Return [X, Y] of the center of cell containing provided text 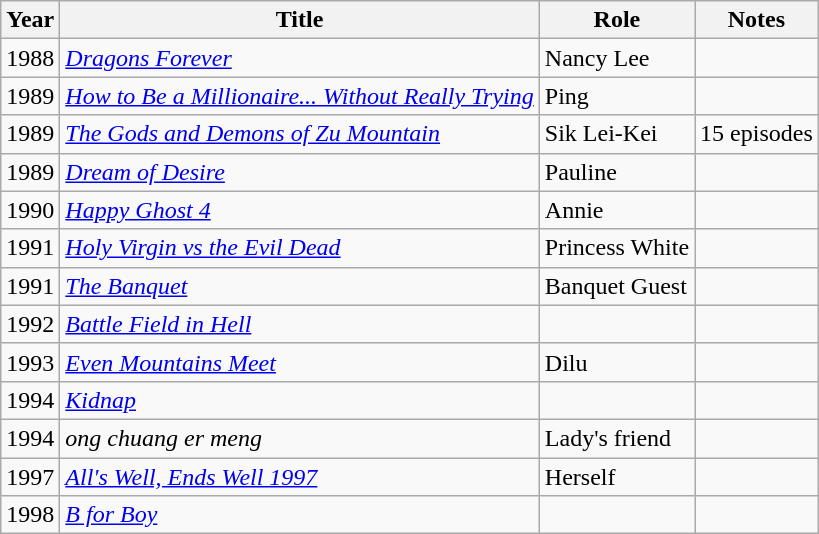
Year [30, 20]
1997 [30, 477]
All's Well, Ends Well 1997 [300, 477]
Ping [616, 96]
Nancy Lee [616, 58]
How to Be a Millionaire... Without Really Trying [300, 96]
Dream of Desire [300, 172]
Notes [757, 20]
1993 [30, 362]
Holy Virgin vs the Evil Dead [300, 248]
ong chuang er meng [300, 438]
Sik Lei-Kei [616, 134]
Banquet Guest [616, 286]
1998 [30, 515]
Dilu [616, 362]
Title [300, 20]
The Banquet [300, 286]
The Gods and Demons of Zu Mountain [300, 134]
Annie [616, 210]
1990 [30, 210]
Lady's friend [616, 438]
Pauline [616, 172]
Battle Field in Hell [300, 324]
Role [616, 20]
Princess White [616, 248]
Herself [616, 477]
Happy Ghost 4 [300, 210]
Kidnap [300, 400]
B for Boy [300, 515]
1988 [30, 58]
Even Mountains Meet [300, 362]
1992 [30, 324]
15 episodes [757, 134]
Dragons Forever [300, 58]
